Locate the cell with the specified text and output its [X, Y] center coordinate. 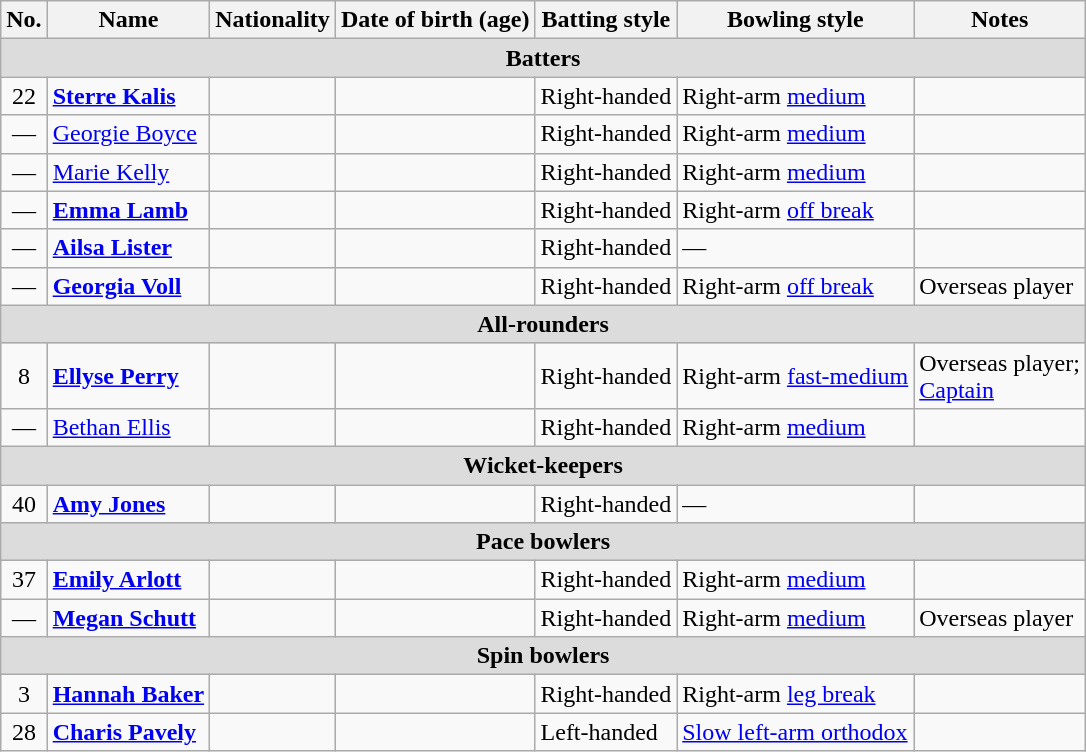
Notes [1000, 20]
Ailsa Lister [128, 248]
Left-handed [606, 732]
Pace bowlers [544, 542]
Wicket-keepers [544, 465]
Emma Lamb [128, 210]
Georgie Boyce [128, 134]
Right-arm leg break [796, 694]
Slow left-arm orthodox [796, 732]
28 [24, 732]
Bowling style [796, 20]
37 [24, 580]
3 [24, 694]
Overseas player; Captain [1000, 376]
Right-arm fast-medium [796, 376]
Batting style [606, 20]
Nationality [273, 20]
Date of birth (age) [435, 20]
Amy Jones [128, 503]
Ellyse Perry [128, 376]
Spin bowlers [544, 656]
22 [24, 96]
Georgia Voll [128, 286]
Charis Pavely [128, 732]
Emily Arlott [128, 580]
Bethan Ellis [128, 427]
All-rounders [544, 324]
Hannah Baker [128, 694]
No. [24, 20]
Name [128, 20]
Marie Kelly [128, 172]
Megan Schutt [128, 618]
40 [24, 503]
Batters [544, 58]
Sterre Kalis [128, 96]
8 [24, 376]
